Locate the cell with the specified text and output its (X, Y) center coordinate. 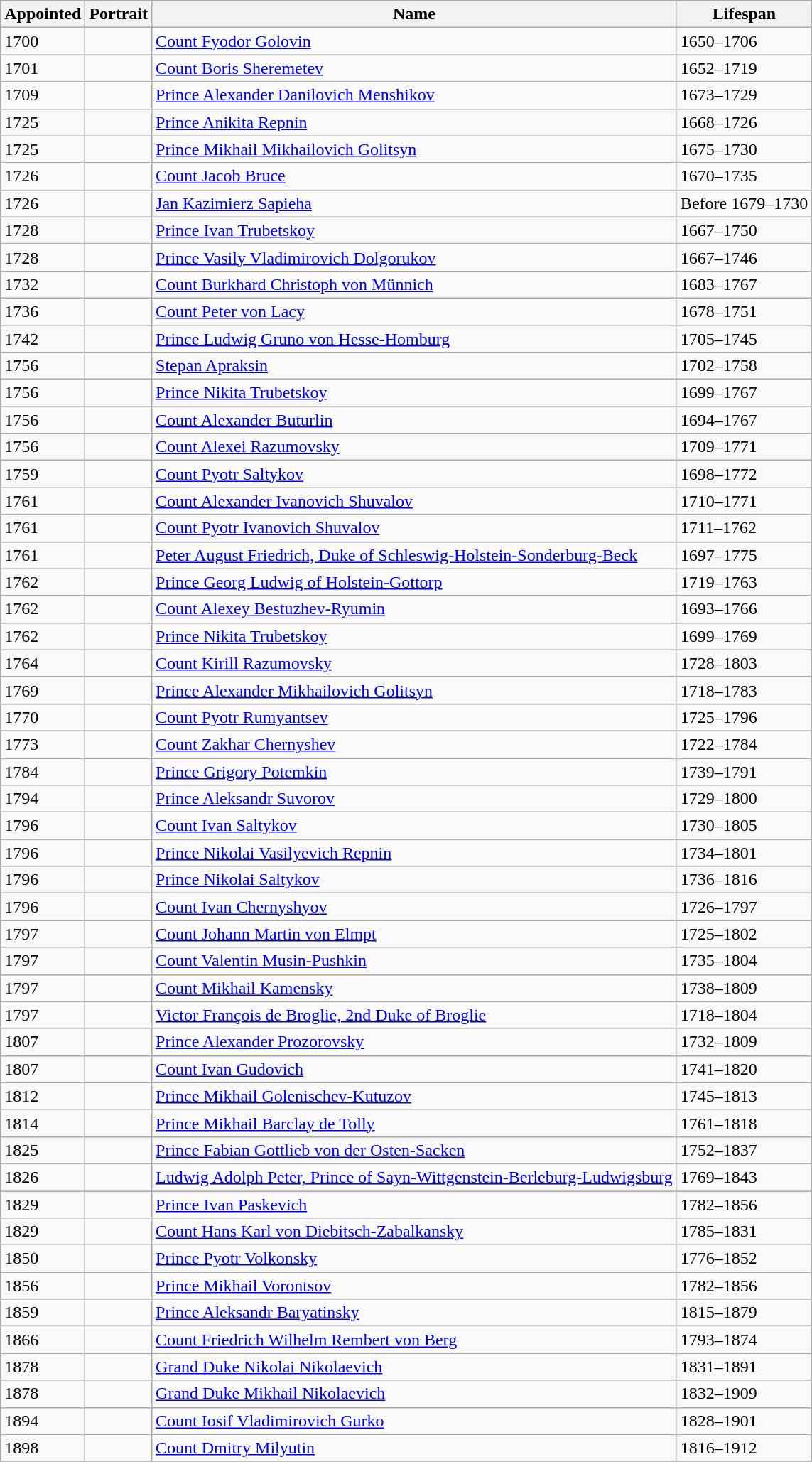
1856 (43, 1286)
Count Mikhail Kamensky (415, 988)
Count Hans Karl von Diebitsch-Zabalkansky (415, 1232)
Prince Mikhail Barclay de Tolly (415, 1123)
1816–1912 (744, 1448)
1745–1813 (744, 1096)
Victor François de Broglie, 2nd Duke of Broglie (415, 1015)
Portrait (119, 14)
1670–1735 (744, 176)
1769–1843 (744, 1177)
1785–1831 (744, 1232)
1773 (43, 744)
1668–1726 (744, 122)
1702–1758 (744, 366)
1866 (43, 1340)
1850 (43, 1259)
Before 1679–1730 (744, 203)
Prince Nikolai Vasilyevich Repnin (415, 853)
1728–1803 (744, 663)
Count Iosif Vladimirovich Gurko (415, 1421)
1667–1746 (744, 257)
1736–1816 (744, 880)
Prince Mikhail Vorontsov (415, 1286)
1652–1719 (744, 68)
1718–1804 (744, 1015)
1734–1801 (744, 853)
Count Pyotr Rumyantsev (415, 717)
1770 (43, 717)
Count Friedrich Wilhelm Rembert von Berg (415, 1340)
Prince Georg Ludwig of Holstein-Gottorp (415, 582)
Prince Alexander Prozorovsky (415, 1042)
1859 (43, 1313)
Count Peter von Lacy (415, 311)
Count Pyotr Saltykov (415, 474)
1739–1791 (744, 771)
1673–1729 (744, 95)
1741–1820 (744, 1069)
1678–1751 (744, 311)
Stepan Apraksin (415, 366)
Count Ivan Gudovich (415, 1069)
Count Pyotr Ivanovich Shuvalov (415, 528)
Count Ivan Chernyshyov (415, 907)
Count Burkhard Christoph von Münnich (415, 284)
1722–1784 (744, 744)
Count Alexander Buturlin (415, 420)
1735–1804 (744, 961)
Jan Kazimierz Sapieha (415, 203)
1831–1891 (744, 1367)
1759 (43, 474)
1701 (43, 68)
1894 (43, 1421)
1730–1805 (744, 826)
1832–1909 (744, 1394)
Count Boris Sheremetev (415, 68)
Grand Duke Nikolai Nikolaevich (415, 1367)
Prince Fabian Gottlieb von der Osten-Sacken (415, 1150)
1705–1745 (744, 339)
1709 (43, 95)
Prince Aleksandr Baryatinsky (415, 1313)
1742 (43, 339)
1700 (43, 41)
1736 (43, 311)
1769 (43, 690)
Prince Mikhail Golenischev-Kutuzov (415, 1096)
Grand Duke Mikhail Nikolaevich (415, 1394)
1683–1767 (744, 284)
1726–1797 (744, 907)
Appointed (43, 14)
1711–1762 (744, 528)
1650–1706 (744, 41)
Count Fyodor Golovin (415, 41)
1729–1800 (744, 799)
1794 (43, 799)
1764 (43, 663)
Prince Vasily Vladimirovich Dolgorukov (415, 257)
Prince Nikolai Saltykov (415, 880)
1738–1809 (744, 988)
1694–1767 (744, 420)
1710–1771 (744, 501)
1793–1874 (744, 1340)
1719–1763 (744, 582)
1709–1771 (744, 447)
1776–1852 (744, 1259)
1699–1769 (744, 636)
Lifespan (744, 14)
Prince Mikhail Mikhailovich Golitsyn (415, 149)
1699–1767 (744, 393)
1725–1796 (744, 717)
1825 (43, 1150)
1814 (43, 1123)
Count Zakhar Chernyshev (415, 744)
1732–1809 (744, 1042)
Name (415, 14)
1697–1775 (744, 555)
Prince Aleksandr Suvorov (415, 799)
1732 (43, 284)
Prince Ludwig Gruno von Hesse-Homburg (415, 339)
Prince Ivan Paskevich (415, 1205)
1675–1730 (744, 149)
1812 (43, 1096)
Prince Alexander Danilovich Menshikov (415, 95)
Count Alexei Razumovsky (415, 447)
Prince Grigory Potemkin (415, 771)
1784 (43, 771)
Ludwig Adolph Peter, Prince of Sayn-Wittgenstein-Berleburg-Ludwigsburg (415, 1177)
Prince Ivan Trubetskoy (415, 230)
1761–1818 (744, 1123)
Prince Alexander Mikhailovich Golitsyn (415, 690)
1667–1750 (744, 230)
Count Valentin Musin-Pushkin (415, 961)
Count Alexey Bestuzhev-Ryumin (415, 609)
Count Johann Martin von Elmpt (415, 934)
1828–1901 (744, 1421)
1815–1879 (744, 1313)
1725–1802 (744, 934)
Count Dmitry Milyutin (415, 1448)
Prince Anikita Repnin (415, 122)
1718–1783 (744, 690)
Count Jacob Bruce (415, 176)
Count Ivan Saltykov (415, 826)
1698–1772 (744, 474)
1826 (43, 1177)
1752–1837 (744, 1150)
Prince Pyotr Volkonsky (415, 1259)
Peter August Friedrich, Duke of Schleswig-Holstein-Sonderburg-Beck (415, 555)
1898 (43, 1448)
Count Kirill Razumovsky (415, 663)
1693–1766 (744, 609)
Count Alexander Ivanovich Shuvalov (415, 501)
